Determine the [x, y] coordinate at the center of the cell enclosing the given text.  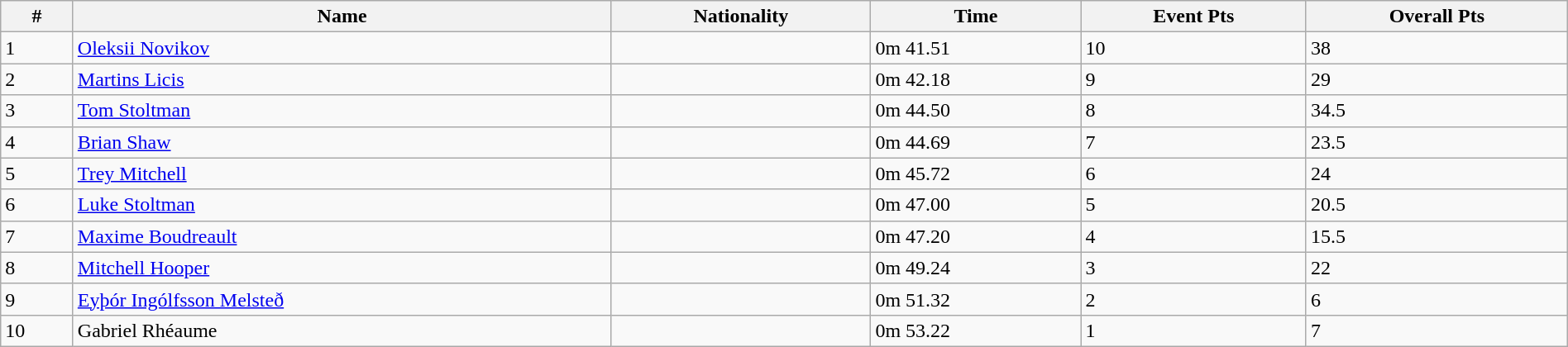
0m 41.51 [976, 48]
0m 44.69 [976, 142]
Name [342, 17]
Luke Stoltman [342, 205]
Mitchell Hooper [342, 268]
29 [1437, 79]
0m 47.20 [976, 236]
# [37, 17]
Eyþór Ingólfsson Melsteð [342, 299]
Tom Stoltman [342, 111]
0m 53.22 [976, 330]
22 [1437, 268]
38 [1437, 48]
0m 47.00 [976, 205]
24 [1437, 173]
Martins Licis [342, 79]
Gabriel Rhéaume [342, 330]
0m 51.32 [976, 299]
Nationality [741, 17]
Oleksii Novikov [342, 48]
Time [976, 17]
0m 42.18 [976, 79]
0m 49.24 [976, 268]
34.5 [1437, 111]
15.5 [1437, 236]
0m 45.72 [976, 173]
20.5 [1437, 205]
Overall Pts [1437, 17]
23.5 [1437, 142]
0m 44.50 [976, 111]
Event Pts [1193, 17]
Maxime Boudreault [342, 236]
Brian Shaw [342, 142]
Trey Mitchell [342, 173]
